Locate the cell with the specified text and output its (X, Y) center coordinate. 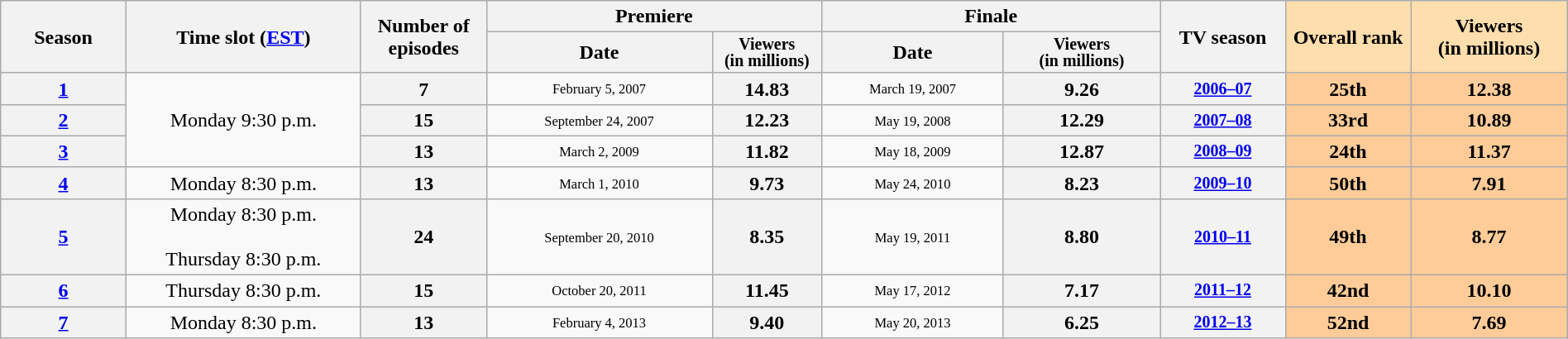
May 19, 2008 (913, 120)
50th (1348, 183)
May 24, 2010 (913, 183)
7.17 (1082, 291)
49th (1348, 237)
September 24, 2007 (599, 120)
25th (1348, 88)
Monday 9:30 p.m. (243, 120)
2008–09 (1223, 151)
12.29 (1082, 120)
8.80 (1082, 237)
8.35 (767, 237)
Finale (991, 17)
March 19, 2007 (913, 88)
2012–13 (1223, 322)
Overall rank (1348, 37)
11.82 (767, 151)
14.83 (767, 88)
3 (64, 151)
February 4, 2013 (599, 322)
7.69 (1489, 322)
Season (64, 37)
1 (64, 88)
24th (1348, 151)
6.25 (1082, 322)
May 19, 2011 (913, 237)
12.23 (767, 120)
March 1, 2010 (599, 183)
8.77 (1489, 237)
10.10 (1489, 291)
Thursday 8:30 p.m. (243, 291)
2007–08 (1223, 120)
May 17, 2012 (913, 291)
2006–07 (1223, 88)
12.38 (1489, 88)
9.73 (767, 183)
Monday 8:30 p.m.Thursday 8:30 p.m. (243, 237)
10.89 (1489, 120)
11.37 (1489, 151)
October 20, 2011 (599, 291)
2011–12 (1223, 291)
6 (64, 291)
9.26 (1082, 88)
42nd (1348, 291)
May 20, 2013 (913, 322)
March 2, 2009 (599, 151)
52nd (1348, 322)
5 (64, 237)
2010–11 (1223, 237)
May 18, 2009 (913, 151)
2 (64, 120)
Premiere (654, 17)
7.91 (1489, 183)
8.23 (1082, 183)
12.87 (1082, 151)
11.45 (767, 291)
24 (423, 237)
33rd (1348, 120)
Number of episodes (423, 37)
4 (64, 183)
September 20, 2010 (599, 237)
February 5, 2007 (599, 88)
2009–10 (1223, 183)
9.40 (767, 322)
Time slot (EST) (243, 37)
TV season (1223, 37)
